Return the (X, Y) coordinate for the center point of the cell that contains the specified text.  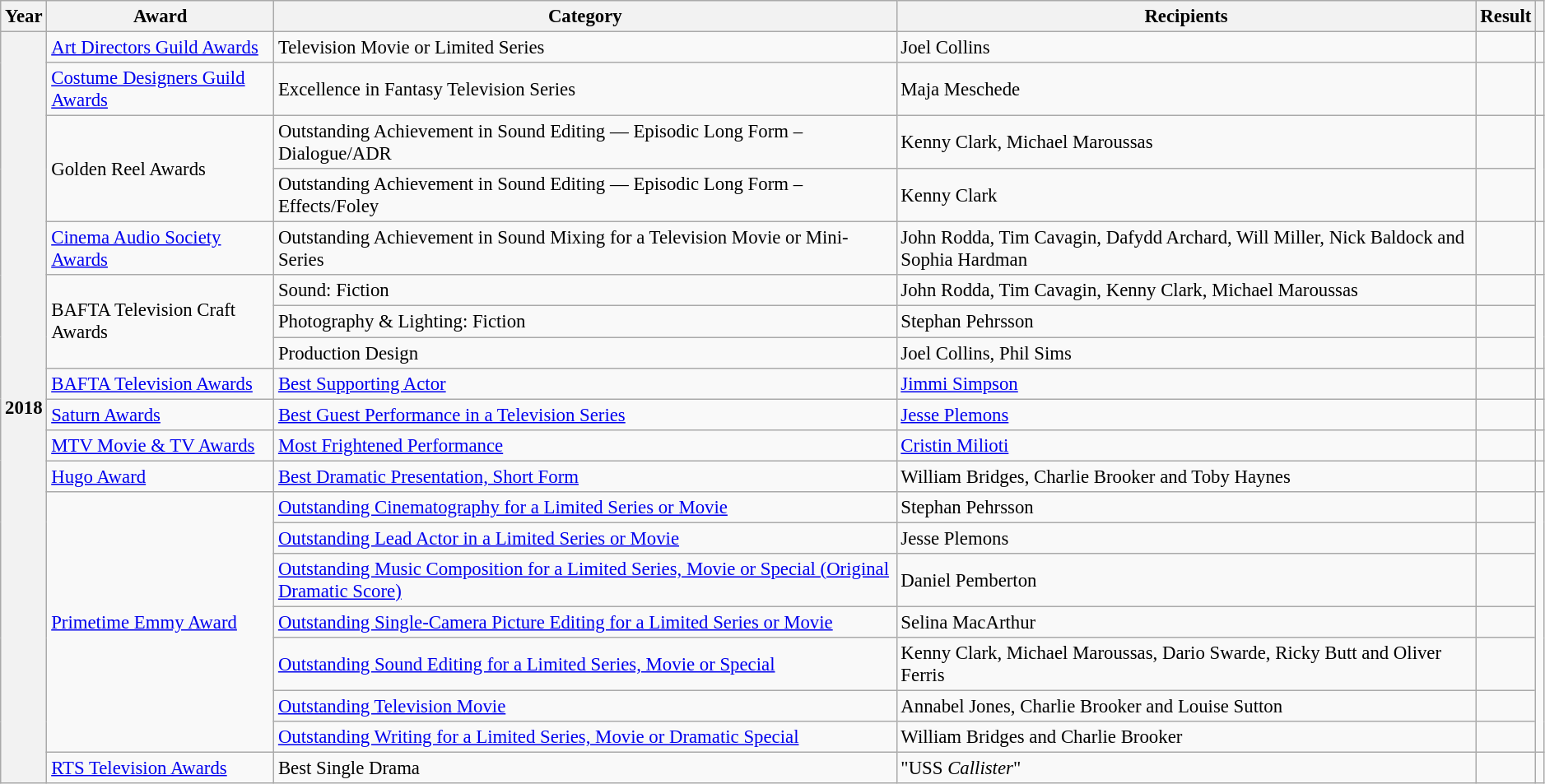
Daniel Pemberton (1186, 581)
Best Supporting Actor (585, 383)
BAFTA Television Craft Awards (161, 321)
Result (1506, 16)
Saturn Awards (161, 415)
Costume Designers Guild Awards (161, 89)
Primetime Emmy Award (161, 622)
Outstanding Single-Camera Picture Editing for a Limited Series or Movie (585, 622)
Art Directors Guild Awards (161, 48)
John Rodda, Tim Cavagin, Kenny Clark, Michael Maroussas (1186, 290)
William Bridges and Charlie Brooker (1186, 737)
Jimmi Simpson (1186, 383)
Outstanding Sound Editing for a Limited Series, Movie or Special (585, 665)
Outstanding Achievement in Sound Editing — Episodic Long Form – Dialogue/ADR (585, 143)
Outstanding Music Composition for a Limited Series, Movie or Special (Original Dramatic Score) (585, 581)
Award (161, 16)
Photography & Lighting: Fiction (585, 322)
Outstanding Television Movie (585, 707)
Outstanding Achievement in Sound Editing — Episodic Long Form – Effects/Foley (585, 196)
Maja Meschede (1186, 89)
Hugo Award (161, 476)
Best Single Drama (585, 768)
Annabel Jones, Charlie Brooker and Louise Sutton (1186, 707)
Year (24, 16)
Outstanding Lead Actor in a Limited Series or Movie (585, 538)
"USS Callister" (1186, 768)
Outstanding Cinematography for a Limited Series or Movie (585, 508)
Kenny Clark, Michael Maroussas (1186, 143)
Most Frightened Performance (585, 445)
Selina MacArthur (1186, 622)
Recipients (1186, 16)
Golden Reel Awards (161, 169)
Joel Collins, Phil Sims (1186, 353)
MTV Movie & TV Awards (161, 445)
Joel Collins (1186, 48)
Outstanding Writing for a Limited Series, Movie or Dramatic Special (585, 737)
Kenny Clark, Michael Maroussas, Dario Swarde, Ricky Butt and Oliver Ferris (1186, 665)
Sound: Fiction (585, 290)
Cristin Milioti (1186, 445)
William Bridges, Charlie Brooker and Toby Haynes (1186, 476)
Category (585, 16)
John Rodda, Tim Cavagin, Dafydd Archard, Will Miller, Nick Baldock and Sophia Hardman (1186, 248)
Excellence in Fantasy Television Series (585, 89)
RTS Television Awards (161, 768)
2018 (24, 408)
BAFTA Television Awards (161, 383)
Outstanding Achievement in Sound Mixing for a Television Movie or Mini-Series (585, 248)
Kenny Clark (1186, 196)
Production Design (585, 353)
Best Guest Performance in a Television Series (585, 415)
Cinema Audio Society Awards (161, 248)
Television Movie or Limited Series (585, 48)
Best Dramatic Presentation, Short Form (585, 476)
